Locate the cell with the specified text and output its (x, y) center coordinate. 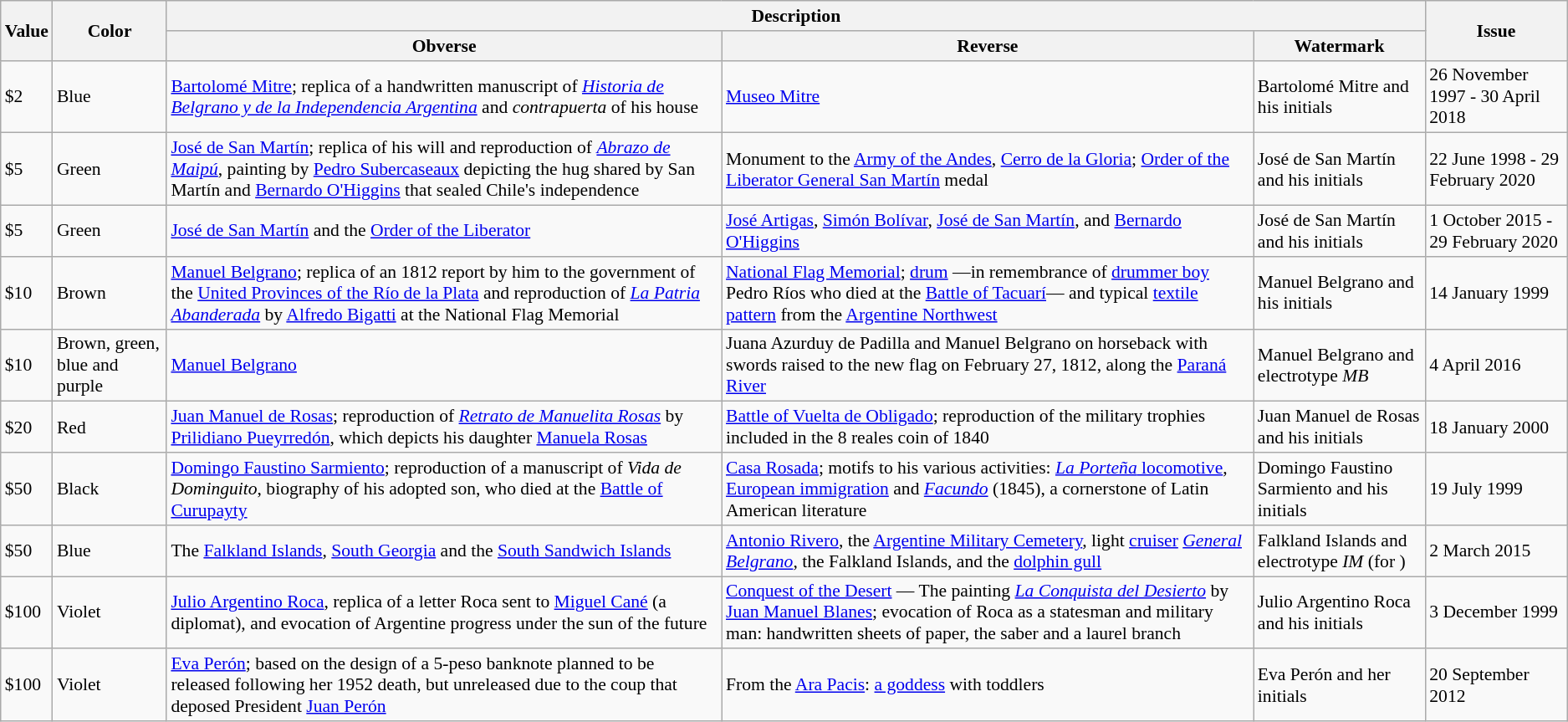
Julio Argentino Roca and his initials (1340, 612)
Antonio Rivero, the Argentine Military Cemetery, light cruiser General Belgrano, the Falkland Islands, and the dolphin gull (988, 550)
Watermark (1340, 46)
19 July 1999 (1495, 489)
Falkland Islands and electrotype IM (for ) (1340, 550)
26 November 1997 - 30 April 2018 (1495, 97)
3 December 1999 (1495, 612)
Black (110, 489)
The Falkland Islands, South Georgia and the South Sandwich Islands (444, 550)
$2 (27, 97)
Color (110, 30)
20 September 2012 (1495, 686)
4 April 2016 (1495, 365)
Red (110, 427)
Manuel Belgrano (444, 365)
Domingo Faustino Sarmiento; reproduction of a manuscript of Vida de Dominguito, biography of his adopted son, who died at the Battle of Curupayty (444, 489)
22 June 1998 - 29 February 2020 (1495, 169)
Juana Azurduy de Padilla and Manuel Belgrano on horseback with swords raised to the new flag on February 27, 1812, along the Paraná River (988, 365)
Brown (110, 293)
Juan Manuel de Rosas; reproduction of Retrato de Manuelita Rosas by Prilidiano Pueyrredón, which depicts his daughter Manuela Rosas (444, 427)
Battle of Vuelta de Obligado; reproduction of the military trophies included in the 8 reales coin of 1840 (988, 427)
Manuel Belgrano and his initials (1340, 293)
Bartolomé Mitre and his initials (1340, 97)
Bartolomé Mitre; replica of a handwritten manuscript of Historia de Belgrano y de la Independencia Argentina and contrapuerta of his house (444, 97)
From the Ara Pacis: a goddess with toddlers (988, 686)
1 October 2015 - 29 February 2020 (1495, 231)
Brown, green, blue and purple (110, 365)
Obverse (444, 46)
2 March 2015 (1495, 550)
$20 (27, 427)
Domingo Faustino Sarmiento and his initials (1340, 489)
Reverse (988, 46)
14 January 1999 (1495, 293)
Eva Perón and her initials (1340, 686)
Manuel Belgrano and electrotype MB (1340, 365)
Juan Manuel de Rosas and his initials (1340, 427)
José de San Martín and the Order of the Liberator (444, 231)
18 January 2000 (1495, 427)
José Artigas, Simón Bolívar, José de San Martín, and Bernardo O'Higgins (988, 231)
Description (796, 16)
Issue (1495, 30)
Museo Mitre (988, 97)
Monument to the Army of the Andes, Cerro de la Gloria; Order of the Liberator General San Martín medal (988, 169)
Julio Argentino Roca, replica of a letter Roca sent to Miguel Cané (a diplomat), and evocation of Argentine progress under the sun of the future (444, 612)
Value (27, 30)
